Pinpoint the cell where the given text exists, returning its (x, y) midpoint coordinate. 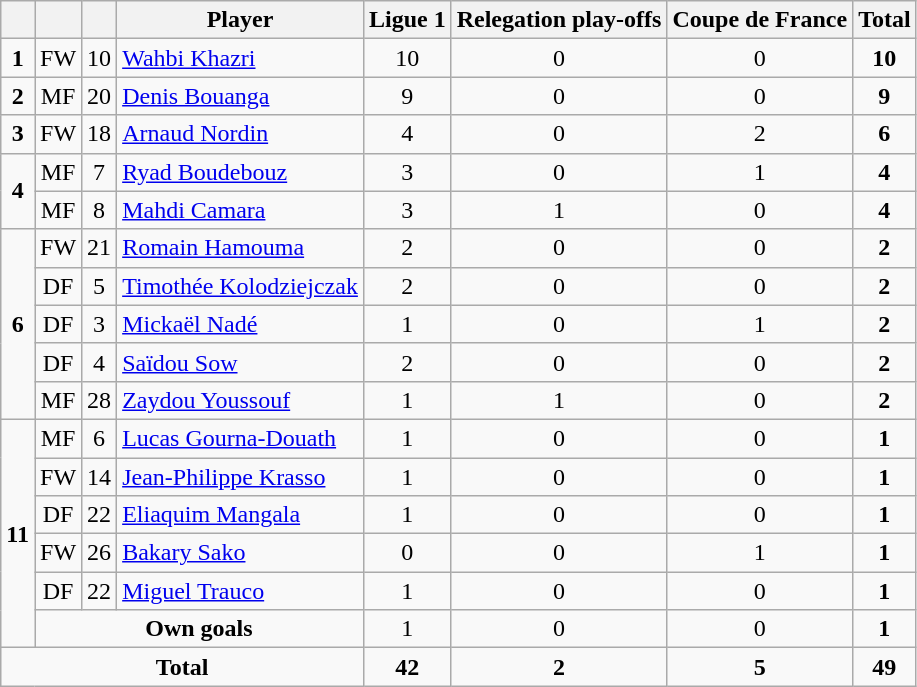
Coupe de France (760, 20)
Own goals (198, 629)
Zaydou Youssouf (240, 400)
Saïdou Sow (240, 362)
28 (100, 400)
Eliaquim Mangala (240, 515)
8 (100, 210)
Ligue 1 (407, 20)
42 (407, 667)
49 (885, 667)
Relegation play-offs (559, 20)
Player (240, 20)
21 (100, 248)
Mickaël Nadé (240, 324)
Denis Bouanga (240, 96)
Wahbi Khazri (240, 58)
Lucas Gourna-Douath (240, 438)
Ryad Boudebouz (240, 172)
Romain Hamouma (240, 248)
26 (100, 553)
11 (18, 533)
Mahdi Camara (240, 210)
20 (100, 96)
18 (100, 134)
7 (100, 172)
Jean-Philippe Krasso (240, 477)
Timothée Kolodziejczak (240, 286)
Arnaud Nordin (240, 134)
Bakary Sako (240, 553)
14 (100, 477)
Miguel Trauco (240, 591)
